Capture the cell that displays the provided text and extract its (X, Y) central coordinate. 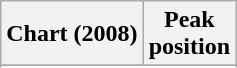
Chart (2008) (72, 34)
Peakposition (189, 34)
